Determine the [X, Y] coordinate at the center of the cell enclosing the given text.  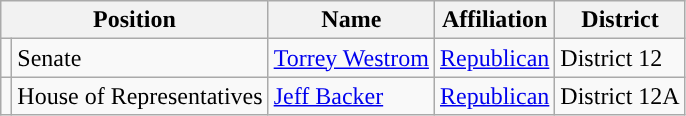
House of Representatives [140, 96]
Torrey Westrom [351, 58]
District [620, 20]
District 12 [620, 58]
Position [134, 20]
Senate [140, 58]
Name [351, 20]
Jeff Backer [351, 96]
District 12A [620, 96]
Affiliation [494, 20]
